Extract the (X, Y) coordinate from the center of the cell holding the provided text.  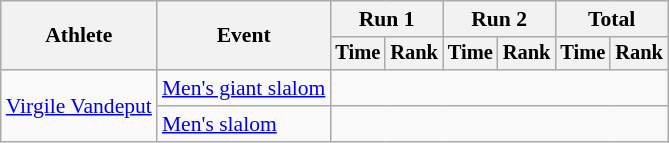
Event (244, 36)
Men's giant slalom (244, 88)
Virgile Vandeput (79, 106)
Run 1 (386, 19)
Athlete (79, 36)
Total (611, 19)
Run 2 (499, 19)
Men's slalom (244, 124)
